Detect which cell encompasses the target text, then output its (X, Y) center coordinate. 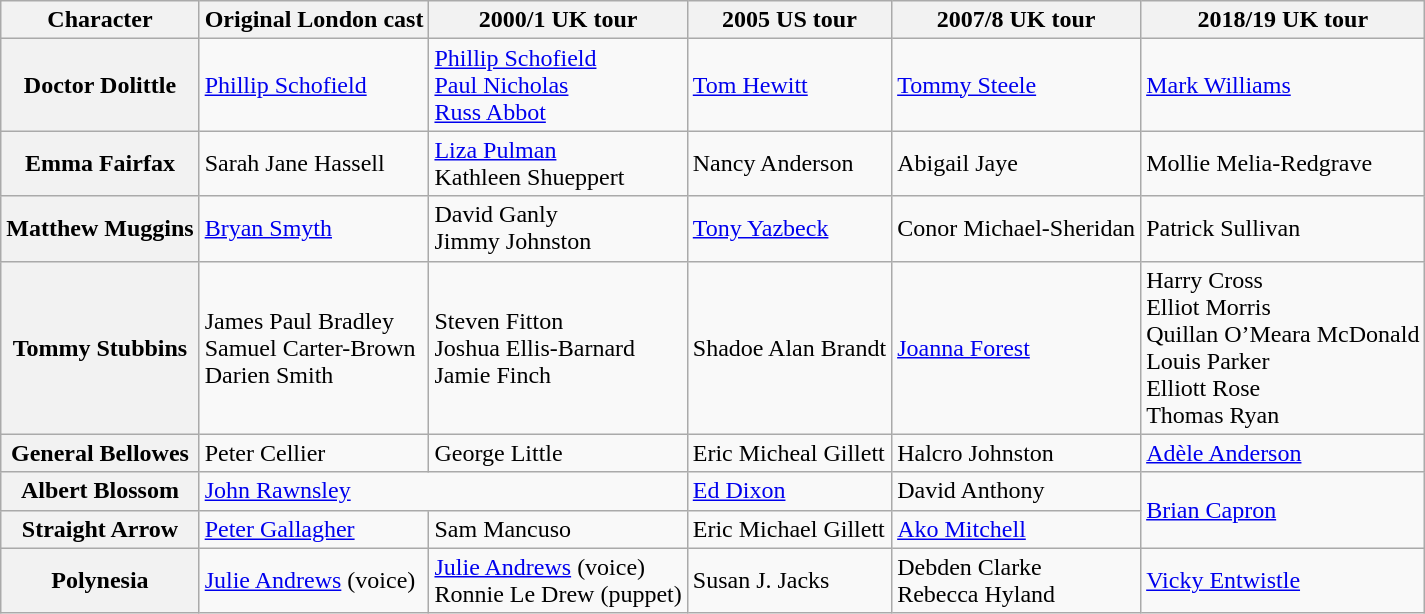
Julie Andrews (voice) (314, 580)
Emma Fairfax (100, 164)
Sam Mancuso (558, 529)
Tom Hewitt (789, 85)
Halcro Johnston (1016, 453)
2005 US tour (789, 20)
Patrick Sullivan (1283, 228)
Straight Arrow (100, 529)
Original London cast (314, 20)
Phillip Schofield (314, 85)
David Anthony (1016, 491)
Matthew Muggins (100, 228)
Shadoe Alan Brandt (789, 348)
Sarah Jane Hassell (314, 164)
Polynesia (100, 580)
Julie Andrews (voice)Ronnie Le Drew (puppet) (558, 580)
Liza PulmanKathleen Shueppert (558, 164)
Tommy Steele (1016, 85)
General Bellowes (100, 453)
Harry CrossElliot MorrisQuillan O’Meara McDonaldLouis ParkerElliott RoseThomas Ryan (1283, 348)
Conor Michael-Sheridan (1016, 228)
Doctor Dolittle (100, 85)
Albert Blossom (100, 491)
David GanlyJimmy Johnston (558, 228)
Ed Dixon (789, 491)
James Paul BradleySamuel Carter-BrownDarien Smith (314, 348)
George Little (558, 453)
John Rawnsley (443, 491)
Tommy Stubbins (100, 348)
Mark Williams (1283, 85)
Phillip SchofieldPaul NicholasRuss Abbot (558, 85)
Vicky Entwistle (1283, 580)
Nancy Anderson (789, 164)
Bryan Smyth (314, 228)
Ako Mitchell (1016, 529)
Peter Cellier (314, 453)
Mollie Melia-Redgrave (1283, 164)
Steven FittonJoshua Ellis-BarnardJamie Finch (558, 348)
2018/19 UK tour (1283, 20)
Debden ClarkeRebecca Hyland (1016, 580)
Eric Micheal Gillett (789, 453)
Character (100, 20)
Susan J. Jacks (789, 580)
Peter Gallagher (314, 529)
2007/8 UK tour (1016, 20)
Abigail Jaye (1016, 164)
Brian Capron (1283, 510)
Adèle Anderson (1283, 453)
Joanna Forest (1016, 348)
2000/1 UK tour (558, 20)
Eric Michael Gillett (789, 529)
Tony Yazbeck (789, 228)
